For the text-containing cell, return its midpoint in (X, Y) coordinate format. 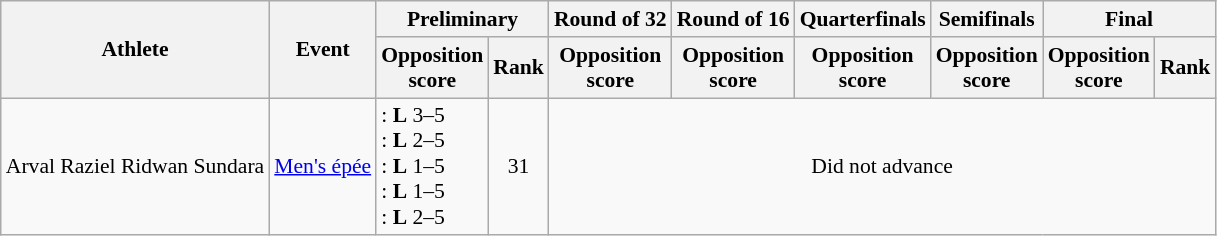
Final (1130, 19)
Round of 16 (734, 19)
Quarterfinals (863, 19)
Semifinals (987, 19)
Did not advance (882, 167)
: L 3–5: L 2–5: L 1–5: L 1–5: L 2–5 (432, 167)
Event (322, 50)
Round of 32 (610, 19)
Preliminary (462, 19)
Athlete (135, 50)
Men's épée (322, 167)
31 (518, 167)
Arval Raziel Ridwan Sundara (135, 167)
